Locate the cell with the specified text and output its [X, Y] center coordinate. 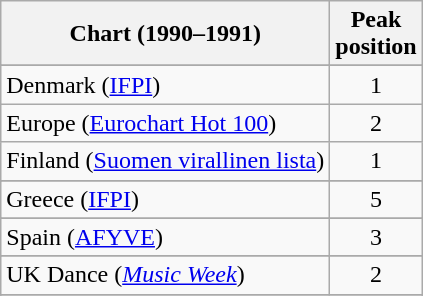
3 [376, 237]
Finland (Suomen virallinen lista) [166, 161]
Peakposition [376, 34]
Chart (1990–1991) [166, 34]
Denmark (IFPI) [166, 85]
UK Dance (Music Week) [166, 275]
Greece (IFPI) [166, 199]
Europe (Eurochart Hot 100) [166, 123]
5 [376, 199]
Spain (AFYVE) [166, 237]
